Identify which cell holds the provided text, then report its (X, Y) central coordinate. 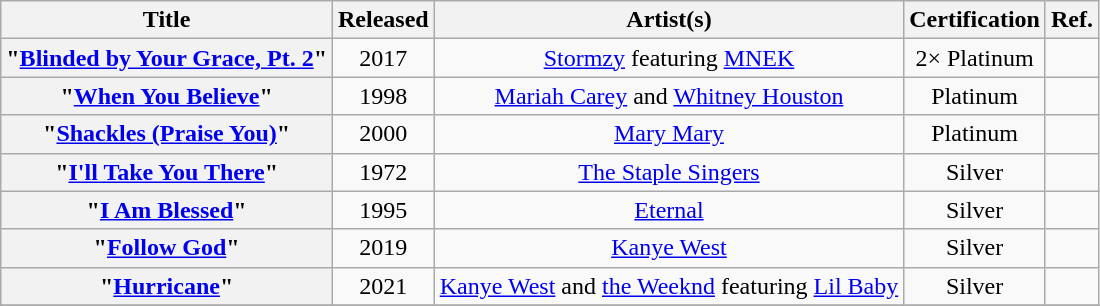
"I'll Take You There" (167, 172)
Kanye West and the Weeknd featuring Lil Baby (669, 286)
Mary Mary (669, 134)
"Follow God" (167, 248)
Kanye West (669, 248)
"When You Believe" (167, 96)
2019 (384, 248)
1972 (384, 172)
"Blinded by Your Grace, Pt. 2" (167, 58)
1998 (384, 96)
2021 (384, 286)
"Shackles (Praise You)" (167, 134)
"Hurricane" (167, 286)
Ref. (1072, 20)
1995 (384, 210)
Eternal (669, 210)
2017 (384, 58)
Released (384, 20)
Mariah Carey and Whitney Houston (669, 96)
Title (167, 20)
Artist(s) (669, 20)
The Staple Singers (669, 172)
"I Am Blessed" (167, 210)
Certification (975, 20)
2× Platinum (975, 58)
Stormzy featuring MNEK (669, 58)
2000 (384, 134)
